Find where the given text appears and provide that cell's center as (X, Y) coordinate. 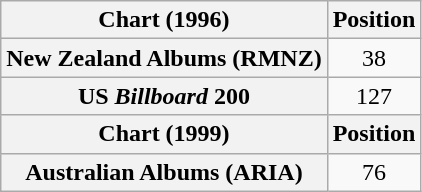
76 (374, 172)
38 (374, 58)
Chart (1996) (164, 20)
New Zealand Albums (RMNZ) (164, 58)
US Billboard 200 (164, 96)
127 (374, 96)
Chart (1999) (164, 134)
Australian Albums (ARIA) (164, 172)
